Capture the cell that displays the provided text and extract its [X, Y] central coordinate. 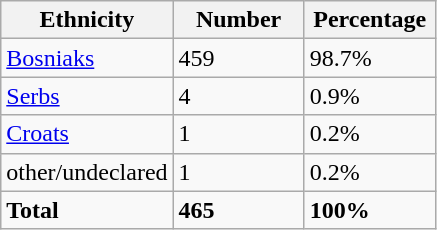
Number [238, 20]
100% [370, 210]
Total [87, 210]
465 [238, 210]
Serbs [87, 96]
0.9% [370, 96]
459 [238, 58]
Croats [87, 134]
Bosniaks [87, 58]
Percentage [370, 20]
other/undeclared [87, 172]
98.7% [370, 58]
Ethnicity [87, 20]
4 [238, 96]
